Find where the given text appears and provide that cell's center as [x, y] coordinate. 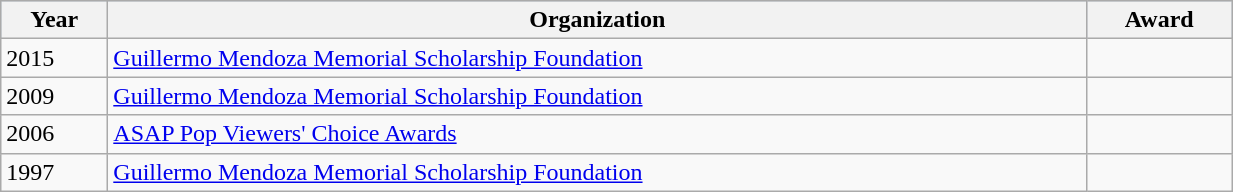
2015 [54, 58]
2006 [54, 134]
Year [54, 20]
Organization [598, 20]
ASAP Pop Viewers' Choice Awards [598, 134]
Award [1160, 20]
2009 [54, 96]
1997 [54, 172]
